Detect which cell encompasses the target text, then output its (x, y) center coordinate. 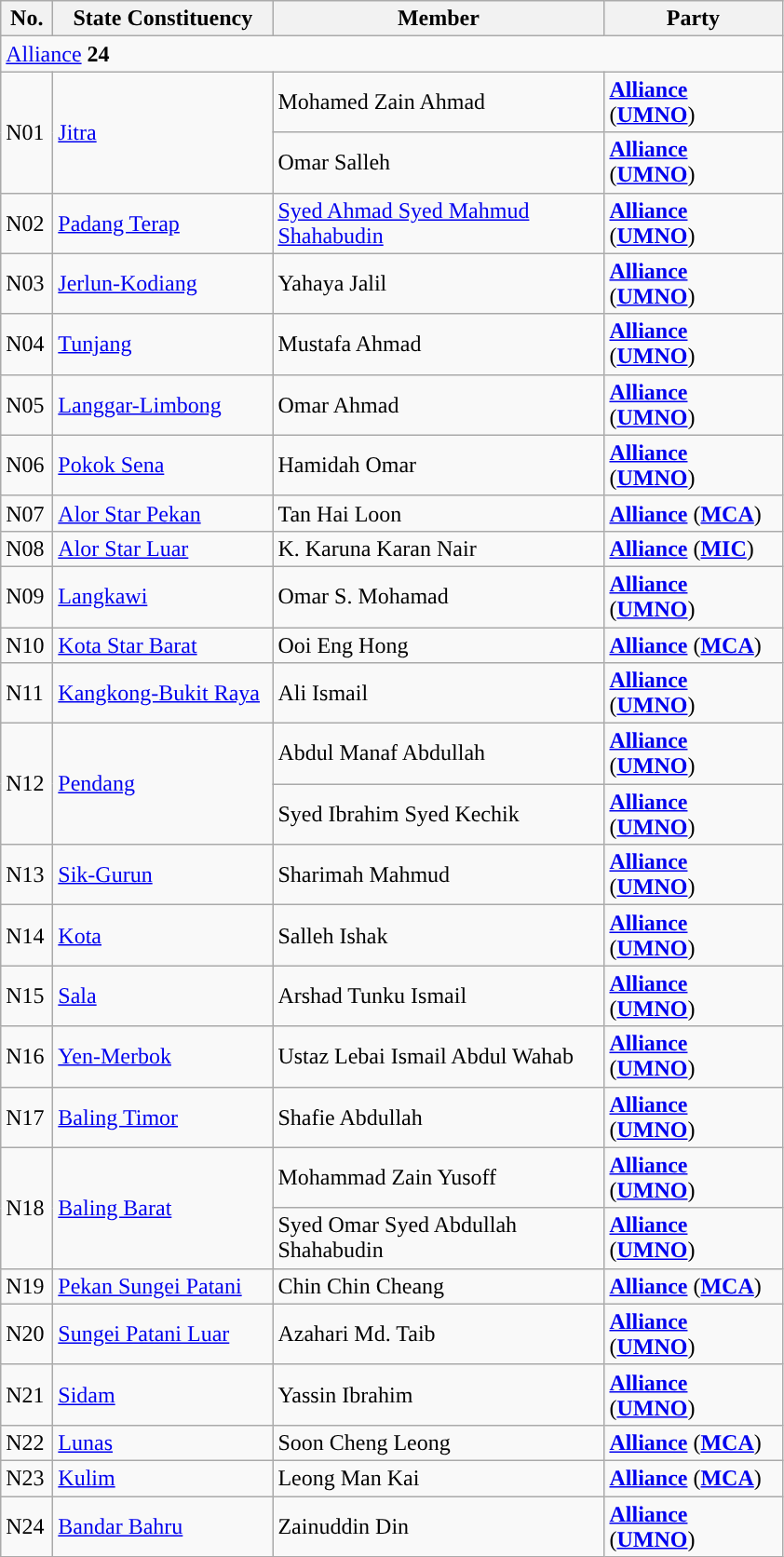
Lunas (163, 1442)
Yassin Ibrahim (439, 1395)
Bandar Bahru (163, 1525)
N05 (27, 404)
N12 (27, 784)
N16 (27, 1056)
Ustaz Lebai Ismail Abdul Wahab (439, 1056)
Alliance 24 (391, 54)
Kota (163, 935)
N08 (27, 548)
State Constituency (163, 19)
N11 (27, 693)
Baling Timor (163, 1117)
Omar Ahmad (439, 404)
N07 (27, 513)
N09 (27, 596)
N02 (27, 223)
Pekan Sungei Patani (163, 1286)
Alor Star Pekan (163, 513)
Soon Cheng Leong (439, 1442)
Chin Chin Cheang (439, 1286)
N10 (27, 645)
Member (439, 19)
Hamidah Omar (439, 466)
Tunjang (163, 345)
N14 (27, 935)
N03 (27, 283)
Pendang (163, 784)
Kangkong-Bukit Raya (163, 693)
N20 (27, 1334)
Sik-Gurun (163, 875)
N24 (27, 1525)
Kulim (163, 1478)
Yen-Merbok (163, 1056)
Alliance (MIC) (693, 548)
N13 (27, 875)
Sungei Patani Luar (163, 1334)
Leong Man Kai (439, 1478)
Jitra (163, 132)
Ooi Eng Hong (439, 645)
Omar S. Mohamad (439, 596)
Azahari Md. Taib (439, 1334)
Sharimah Mahmud (439, 875)
Syed Ibrahim Syed Kechik (439, 814)
Kota Star Barat (163, 645)
Sala (163, 996)
K. Karuna Karan Nair (439, 548)
Shafie Abdullah (439, 1117)
No. (27, 19)
Mohamed Zain Ahmad (439, 102)
N04 (27, 345)
Tan Hai Loon (439, 513)
Langkawi (163, 596)
Syed Omar Syed Abdullah Shahabudin (439, 1239)
N06 (27, 466)
Baling Barat (163, 1208)
N01 (27, 132)
N17 (27, 1117)
N19 (27, 1286)
Langgar-Limbong (163, 404)
Arshad Tunku Ismail (439, 996)
N15 (27, 996)
Yahaya Jalil (439, 283)
N18 (27, 1208)
Jerlun-Kodiang (163, 283)
Sidam (163, 1395)
N23 (27, 1478)
Alor Star Luar (163, 548)
Ali Ismail (439, 693)
Abdul Manaf Abdullah (439, 754)
Mohammad Zain Yusoff (439, 1177)
Salleh Ishak (439, 935)
N21 (27, 1395)
Party (693, 19)
Pokok Sena (163, 466)
Padang Terap (163, 223)
N22 (27, 1442)
Omar Salleh (439, 162)
Syed Ahmad Syed Mahmud Shahabudin (439, 223)
Mustafa Ahmad (439, 345)
Zainuddin Din (439, 1525)
